Find where the given text appears and provide that cell's center as (x, y) coordinate. 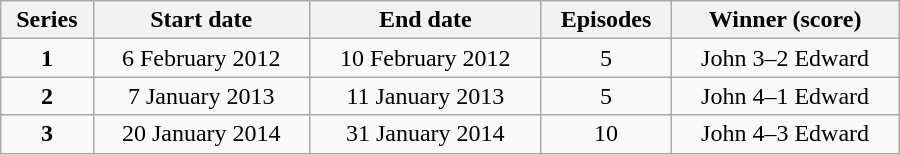
John 4–3 Edward (785, 134)
20 January 2014 (201, 134)
End date (425, 20)
3 (47, 134)
10 (606, 134)
11 January 2013 (425, 96)
31 January 2014 (425, 134)
10 February 2012 (425, 58)
John 4–1 Edward (785, 96)
Series (47, 20)
2 (47, 96)
6 February 2012 (201, 58)
1 (47, 58)
7 January 2013 (201, 96)
John 3–2 Edward (785, 58)
Winner (score) (785, 20)
Start date (201, 20)
Episodes (606, 20)
